Find where the given text appears and provide that cell's center as [x, y] coordinate. 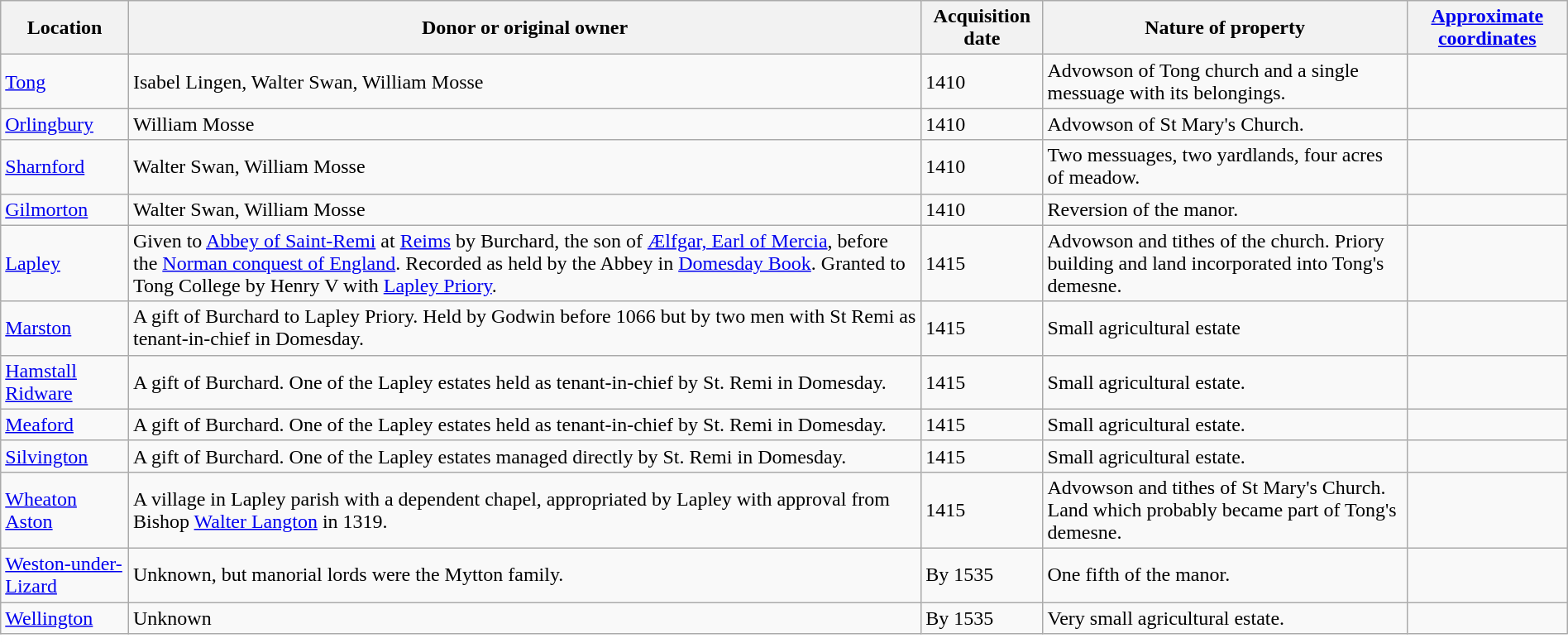
Wellington [65, 618]
Small agricultural estate [1225, 328]
Marston [65, 328]
A gift of Burchard. One of the Lapley estates managed directly by St. Remi in Domesday. [524, 456]
Isabel Lingen, Walter Swan, William Mosse [524, 81]
Very small agricultural estate. [1225, 618]
Approximate coordinates [1487, 28]
Nature of property [1225, 28]
Meaford [65, 425]
Wheaton Aston [65, 510]
Advowson of Tong church and a single messuage with its belongings. [1225, 81]
Silvington [65, 456]
Location [65, 28]
Hamstall Ridware [65, 382]
Acquisition date [982, 28]
Unknown, but manorial lords were the Mytton family. [524, 574]
Weston-under-Lizard [65, 574]
Donor or original owner [524, 28]
Advowson and tithes of St Mary's Church. Land which probably became part of Tong's demesne. [1225, 510]
A gift of Burchard to Lapley Priory. Held by Godwin before 1066 but by two men with St Remi as tenant-in-chief in Domesday. [524, 328]
William Mosse [524, 124]
Gilmorton [65, 209]
Advowson of St Mary's Church. [1225, 124]
Lapley [65, 263]
Reversion of the manor. [1225, 209]
A village in Lapley parish with a dependent chapel, appropriated by Lapley with approval from Bishop Walter Langton in 1319. [524, 510]
Unknown [524, 618]
One fifth of the manor. [1225, 574]
Two messuages, two yardlands, four acres of meadow. [1225, 167]
Advowson and tithes of the church. Priory building and land incorporated into Tong's demesne. [1225, 263]
Tong [65, 81]
Orlingbury [65, 124]
Sharnford [65, 167]
